Locate the cell with the specified text and output its (x, y) center coordinate. 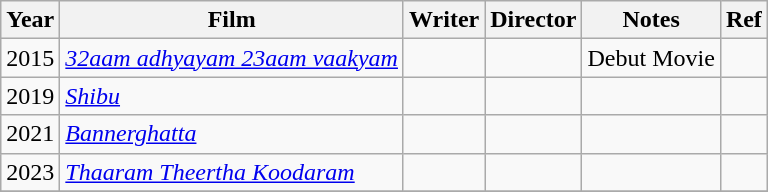
Debut Movie (651, 58)
Film (232, 20)
Year (30, 20)
2015 (30, 58)
Notes (651, 20)
Director (534, 20)
32aam adhyayam 23aam vaakyam (232, 58)
Shibu (232, 96)
2023 (30, 172)
Thaaram Theertha Koodaram (232, 172)
Bannerghatta (232, 134)
Writer (444, 20)
2019 (30, 96)
Ref (744, 20)
2021 (30, 134)
